For the text-containing cell, return its midpoint in (x, y) coordinate format. 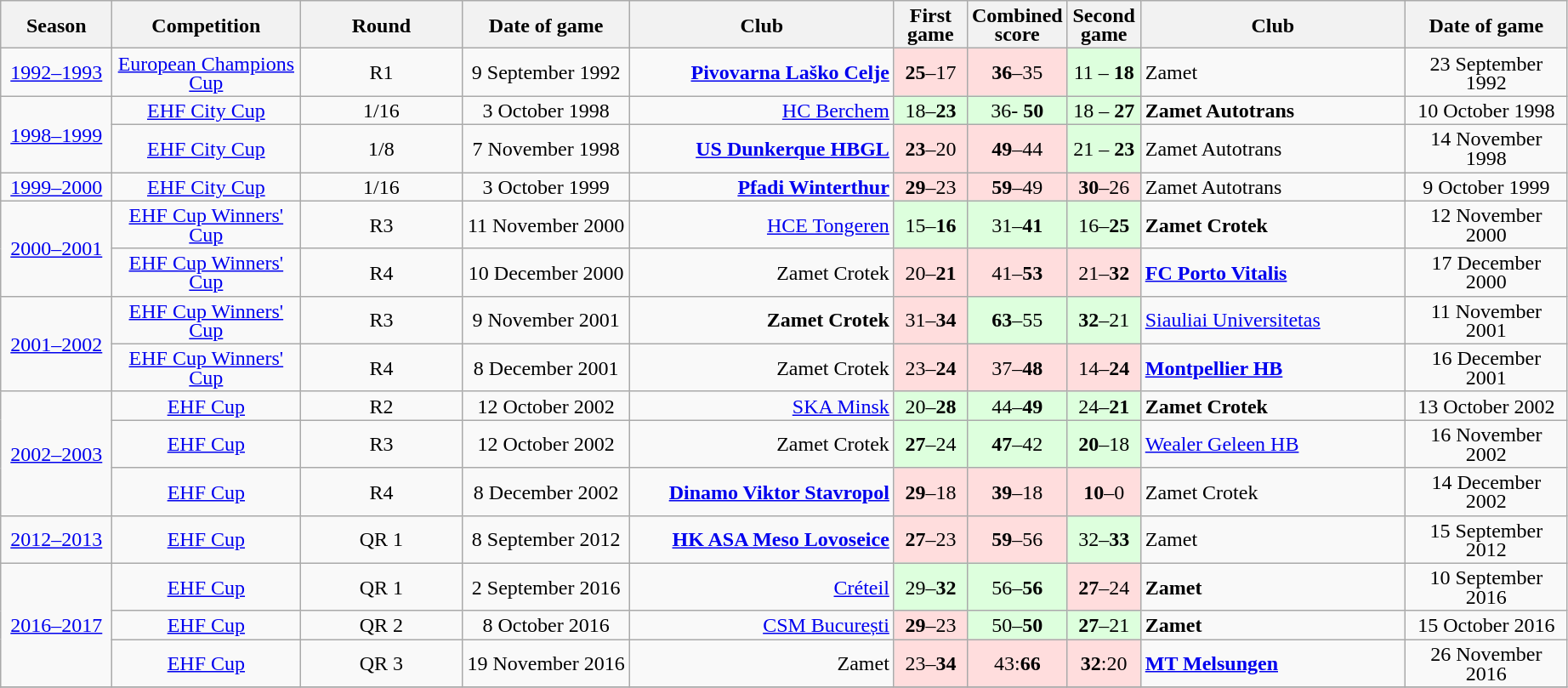
2000–2001 (56, 248)
HCE Tongeren (762, 225)
9 October 1999 (1486, 186)
63–55 (1017, 320)
3 October 1998 (546, 111)
19 November 2016 (546, 663)
8 October 2016 (546, 625)
3 October 1999 (546, 186)
16 December 2001 (1486, 367)
US Dunkerque HBGL (762, 148)
Wealer Geleen HB (1272, 444)
9 September 1992 (546, 72)
30–26 (1104, 186)
7 November 1998 (546, 148)
25–17 (930, 72)
QR 3 (381, 663)
Combined score (1017, 25)
18–23 (930, 111)
8 December 2002 (546, 492)
20–21 (930, 272)
QR 2 (381, 625)
15 October 2016 (1486, 625)
18 – 27 (1104, 111)
2002–2003 (56, 453)
21–32 (1104, 272)
20–28 (930, 406)
17 December 2000 (1486, 272)
21 – 23 (1104, 148)
27–23 (930, 539)
11 November 2000 (546, 225)
SKA Minsk (762, 406)
14 November 1998 (1486, 148)
44–49 (1017, 406)
32–21 (1104, 320)
CSM București (762, 625)
Pfadi Winterthur (762, 186)
MT Melsungen (1272, 663)
1999–2000 (56, 186)
10 October 1998 (1486, 111)
12 November 2000 (1486, 225)
1992–1993 (56, 72)
23 September 1992 (1486, 72)
8 September 2012 (546, 539)
14 December 2002 (1486, 492)
R1 (381, 72)
11 – 18 (1104, 72)
13 October 2002 (1486, 406)
41–53 (1017, 272)
9 November 2001 (546, 320)
1/8 (381, 148)
31–41 (1017, 225)
29–18 (930, 492)
10 September 2016 (1486, 587)
15–16 (930, 225)
Season (56, 25)
10 December 2000 (546, 272)
36–35 (1017, 72)
1998–1999 (56, 134)
32:20 (1104, 663)
FC Porto Vitalis (1272, 272)
23–34 (930, 663)
2016–2017 (56, 625)
14–24 (1104, 367)
16–25 (1104, 225)
R2 (381, 406)
Second game (1104, 25)
Pivovarna Laško Celje (762, 72)
59–56 (1017, 539)
Dinamo Viktor Stavropol (762, 492)
2012–2013 (56, 539)
49–44 (1017, 148)
36- 50 (1017, 111)
15 September 2012 (1486, 539)
11 November 2001 (1486, 320)
47–42 (1017, 444)
First game (930, 25)
2001–2002 (56, 344)
59–49 (1017, 186)
31–34 (930, 320)
20–18 (1104, 444)
23–20 (930, 148)
29–32 (930, 587)
HC Berchem (762, 111)
50–50 (1017, 625)
23–24 (930, 367)
37–48 (1017, 367)
10–0 (1104, 492)
26 November 2016 (1486, 663)
8 December 2001 (546, 367)
56–56 (1017, 587)
27–21 (1104, 625)
Créteil (762, 587)
Montpellier HB (1272, 367)
24–21 (1104, 406)
2 September 2016 (546, 587)
Round (381, 25)
HK ASA Meso Lovoseice (762, 539)
43:66 (1017, 663)
Siauliai Universitetas (1272, 320)
39–18 (1017, 492)
16 November 2002 (1486, 444)
Competition (206, 25)
32–33 (1104, 539)
European Champions Cup (206, 72)
